Locate the cell with the specified text and output its [x, y] center coordinate. 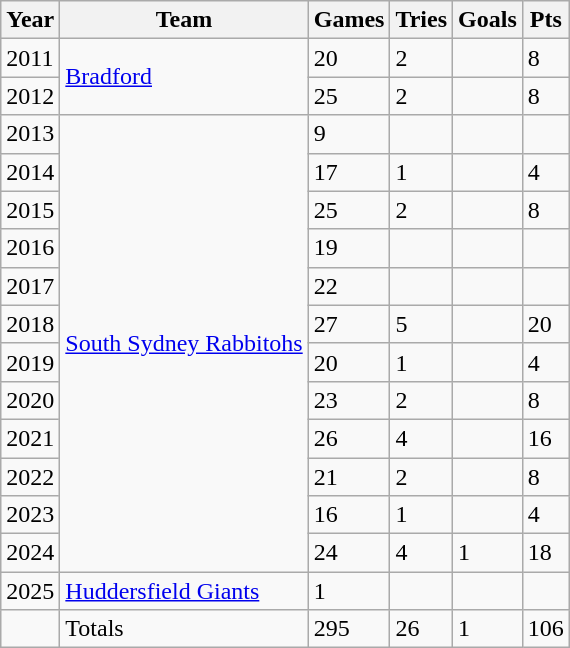
18 [546, 553]
2024 [30, 553]
9 [349, 134]
2025 [30, 591]
17 [349, 172]
22 [349, 286]
Totals [184, 629]
19 [349, 248]
Goals [488, 20]
South Sydney Rabbitohs [184, 344]
2021 [30, 438]
2013 [30, 134]
5 [422, 324]
Huddersfield Giants [184, 591]
24 [349, 553]
Tries [422, 20]
2015 [30, 210]
2014 [30, 172]
Bradford [184, 77]
2019 [30, 362]
Year [30, 20]
27 [349, 324]
2016 [30, 248]
Games [349, 20]
Team [184, 20]
2023 [30, 515]
106 [546, 629]
2017 [30, 286]
2020 [30, 400]
295 [349, 629]
21 [349, 477]
23 [349, 400]
2018 [30, 324]
2012 [30, 96]
2022 [30, 477]
Pts [546, 20]
2011 [30, 58]
